Extract the (x, y) coordinate from the center of the cell holding the provided text.  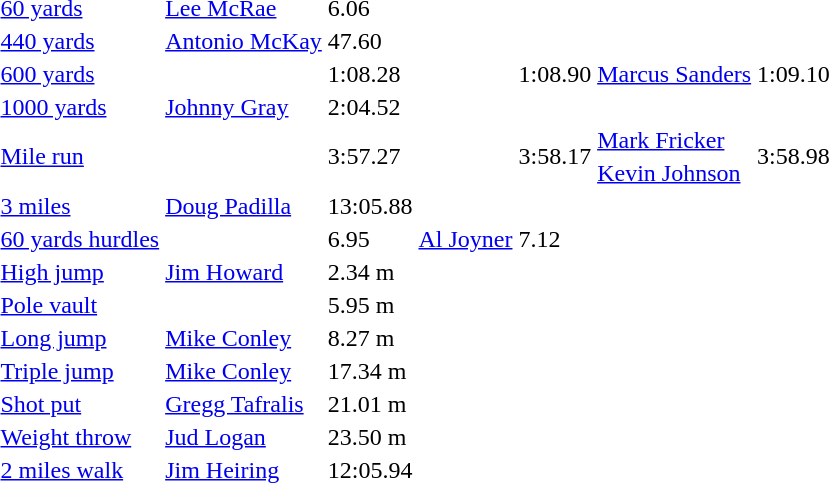
Jim Howard (244, 272)
Marcus Sanders (674, 74)
6.95 (370, 239)
Antonio McKay (244, 41)
Kevin Johnson (674, 173)
Mark Fricker (674, 140)
Gregg Tafralis (244, 404)
23.50 m (370, 437)
3:58.17 (555, 156)
Jud Logan (244, 437)
1:08.90 (555, 74)
2:04.52 (370, 107)
3:57.27 (370, 156)
7.12 (555, 239)
Johnny Gray (244, 107)
47.60 (370, 41)
2.34 m (370, 272)
13:05.88 (370, 206)
5.95 m (370, 305)
Doug Padilla (244, 206)
Al Joyner (466, 239)
17.34 m (370, 371)
8.27 m (370, 338)
21.01 m (370, 404)
1:08.28 (370, 74)
